Determine the (X, Y) coordinate at the center of the cell enclosing the given text.  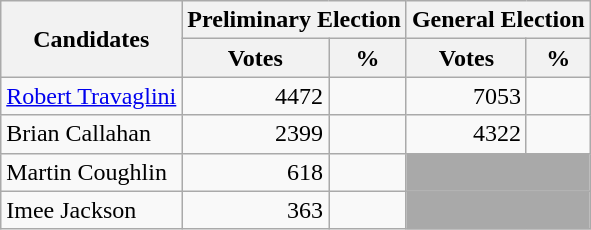
4472 (256, 96)
Imee Jackson (92, 210)
4322 (466, 134)
363 (256, 210)
Robert Travaglini (92, 96)
Brian Callahan (92, 134)
618 (256, 172)
2399 (256, 134)
Preliminary Election (294, 20)
General Election (498, 20)
Candidates (92, 39)
Martin Coughlin (92, 172)
7053 (466, 96)
